Output the (X, Y) coordinate of the center of the cell containing the given text.  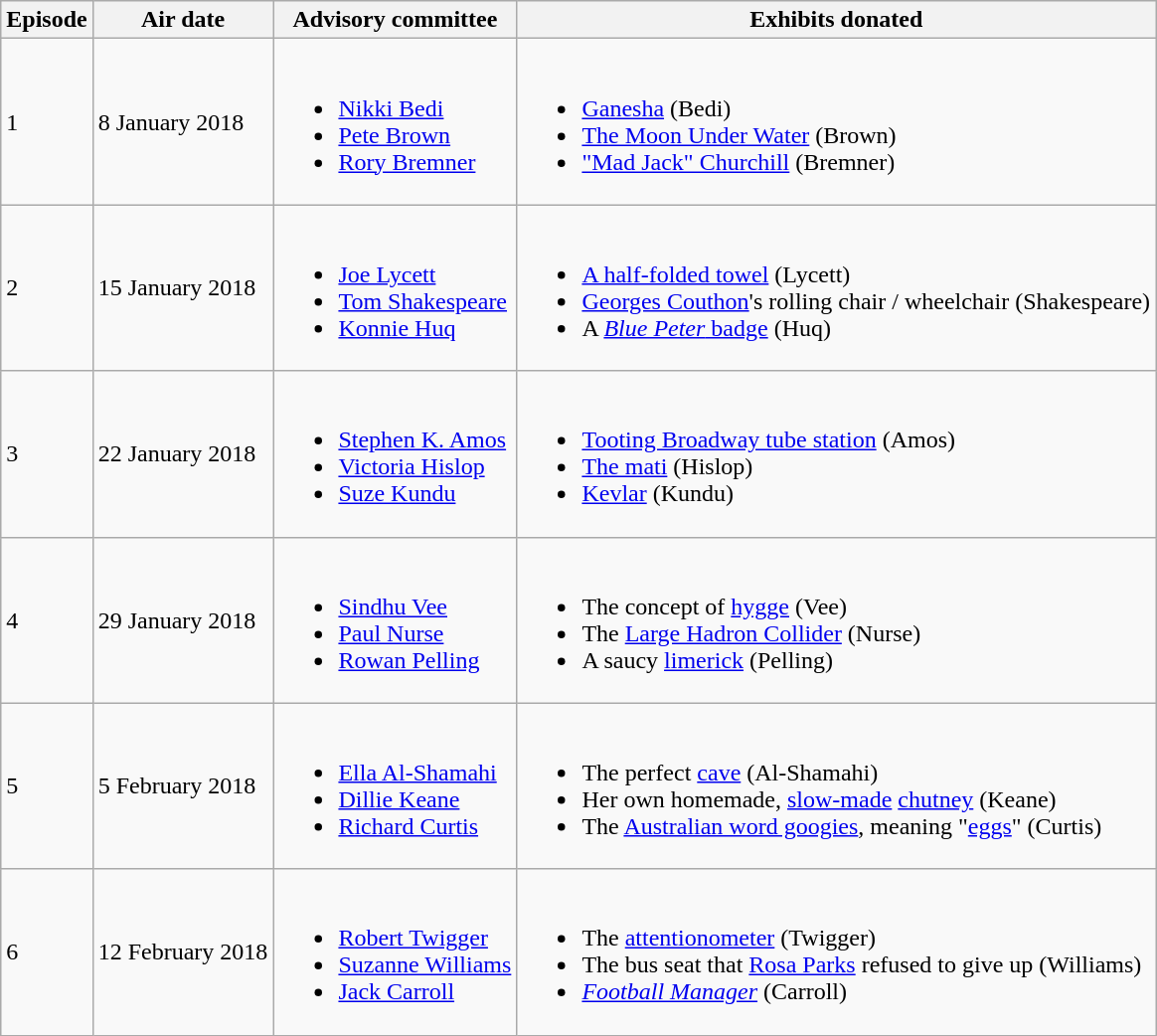
The concept of hygge (Vee)The Large Hadron Collider (Nurse)A saucy limerick (Pelling) (837, 620)
5 (47, 785)
3 (47, 453)
Robert TwiggerSuzanne WilliamsJack Carroll (396, 952)
The attentionometer (Twigger)The bus seat that Rosa Parks refused to give up (Williams)Football Manager (Carroll) (837, 952)
22 January 2018 (183, 453)
Exhibits donated (837, 20)
12 February 2018 (183, 952)
A half-folded towel (Lycett)Georges Couthon's rolling chair / wheelchair (Shakespeare)A Blue Peter badge (Huq) (837, 288)
1 (47, 121)
15 January 2018 (183, 288)
Ganesha (Bedi)The Moon Under Water (Brown)"Mad Jack" Churchill (Bremner) (837, 121)
Sindhu VeePaul NurseRowan Pelling (396, 620)
Nikki BediPete BrownRory Bremner (396, 121)
4 (47, 620)
Advisory committee (396, 20)
The perfect cave (Al-Shamahi)Her own homemade, slow-made chutney (Keane)The Australian word googies, meaning "eggs" (Curtis) (837, 785)
6 (47, 952)
Joe LycettTom ShakespeareKonnie Huq (396, 288)
Air date (183, 20)
29 January 2018 (183, 620)
Tooting Broadway tube station (Amos)The mati (Hislop)Kevlar (Kundu) (837, 453)
2 (47, 288)
Stephen K. AmosVictoria HislopSuze Kundu (396, 453)
Episode (47, 20)
Ella Al-ShamahiDillie KeaneRichard Curtis (396, 785)
8 January 2018 (183, 121)
5 February 2018 (183, 785)
